Determine the [X, Y] coordinate at the center of the cell enclosing the given text.  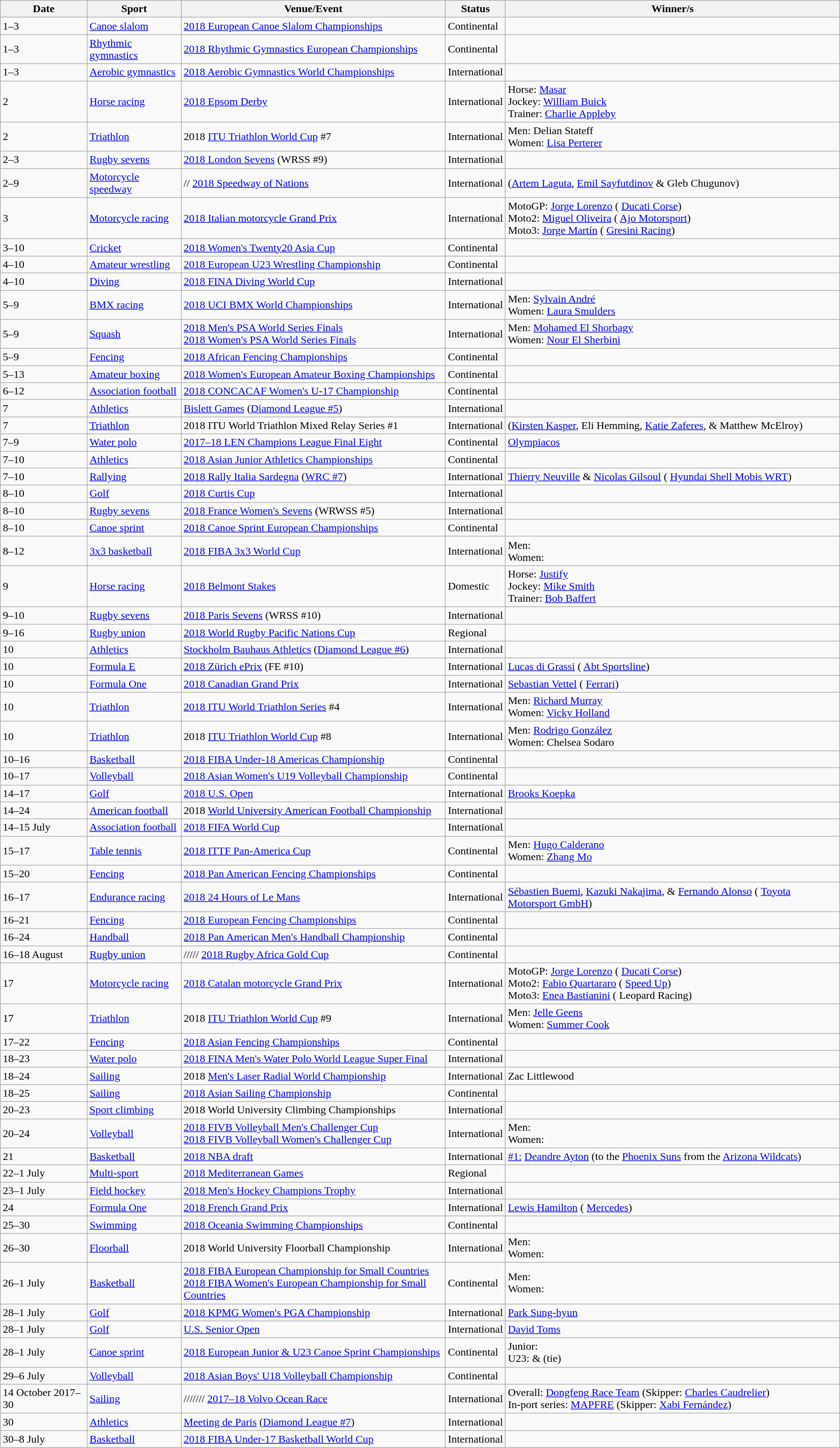
2018 Canoe Sprint European Championships [313, 528]
18–23 [44, 1059]
#1: Deandre Ayton (to the Phoenix Suns from the Arizona Wildcats) [672, 1156]
Formula E [134, 667]
2018 African Fencing Championships [313, 357]
2018 France Women's Sevens (WRWSS #5) [313, 511]
Bislett Games (Diamond League #5) [313, 408]
6–12 [44, 391]
2018 Canadian Grand Prix [313, 684]
3x3 basketball [134, 551]
2018 ITTF Pan-America Cup [313, 851]
Olympiacos [672, 442]
2018 Oceania Swimming Championships [313, 1225]
Date [44, 9]
29–6 July [44, 1376]
14–15 July [44, 827]
2018 Women's European Amateur Boxing Championships [313, 374]
2018 World University Floorball Championship [313, 1247]
Sebastian Vettel ( Ferrari) [672, 684]
2018 CONCACAF Women's U-17 Championship [313, 391]
2018 ITU Triathlon World Cup #7 [313, 136]
Multi-sport [134, 1173]
Rhythmic gymnastics [134, 49]
MotoGP: Jorge Lorenzo ( Ducati Corse)Moto2: Fabio Quartararo ( Speed Up)Moto3: Enea Bastianini ( Leopard Racing) [672, 984]
14–17 [44, 793]
Men: Mohamed El ShorbagyWomen: Nour El Sherbini [672, 334]
9–16 [44, 632]
15–20 [44, 874]
Men: Sylvain AndréWomen: Laura Smulders [672, 304]
2018 FIVB Volleyball Men's Challenger Cup 2018 FIVB Volleyball Women's Challenger Cup [313, 1133]
2018 ITU World Triathlon Series #4 [313, 707]
30 [44, 1422]
Rallying [134, 477]
20–24 [44, 1133]
Table tennis [134, 851]
25–30 [44, 1225]
U.S. Senior Open [313, 1330]
Sport climbing [134, 1110]
// 2018 Speedway of Nations [313, 183]
3–10 [44, 247]
2018 Aerobic Gymnastics World Championships [313, 72]
16–24 [44, 937]
Sébastien Buemi, Kazuki Nakajima, & Fernando Alonso ( Toyota Motorsport GmbH) [672, 897]
2018 FIBA European Championship for Small Countries 2018 FIBA Women's European Championship for Small Countries [313, 1283]
26–1 July [44, 1283]
Floorball [134, 1247]
7–9 [44, 442]
American football [134, 810]
2018 Women's Twenty20 Asia Cup [313, 247]
Men: Jelle GeensWomen: Summer Cook [672, 1019]
2018 Pan American Fencing Championships [313, 874]
9–10 [44, 615]
Squash [134, 334]
Status [476, 9]
2018 Asian Junior Athletics Championships [313, 459]
2018 Pan American Men's Handball Championship [313, 937]
Venue/Event [313, 9]
2018 ITU Triathlon World Cup #9 [313, 1019]
///// 2018 Rugby Africa Gold Cup [313, 954]
18–24 [44, 1076]
2018 Asian Women's U19 Volleyball Championship [313, 776]
2018 FINA Diving World Cup [313, 281]
17–22 [44, 1042]
Horse: MasarJockey: William BuickTrainer: Charlie Appleby [672, 101]
2018 Rally Italia Sardegna (WRC #7) [313, 477]
2018 FIFA World Cup [313, 827]
22–1 July [44, 1173]
Lucas di Grassi ( Abt Sportsline) [672, 667]
(Artem Laguta, Emil Sayfutdinov & Gleb Chugunov) [672, 183]
Handball [134, 937]
14 October 2017–30 [44, 1399]
2018 World University American Football Championship [313, 810]
Zac Littlewood [672, 1076]
(Kirsten Kasper, Eli Hemming, Katie Zaferes, & Matthew McElroy) [672, 425]
2018 Epsom Derby [313, 101]
2018 French Grand Prix [313, 1207]
Canoe slalom [134, 26]
2018 FINA Men's Water Polo World League Super Final [313, 1059]
Winner/s [672, 9]
10–16 [44, 759]
2–3 [44, 160]
14–24 [44, 810]
2018 Asian Sailing Championship [313, 1093]
26–30 [44, 1247]
30–8 July [44, 1439]
Diving [134, 281]
Brooks Koepka [672, 793]
9 [44, 586]
Park Sung-hyun [672, 1312]
10–17 [44, 776]
2018 European U23 Wrestling Championship [313, 264]
Men: Delian StateffWomen: Lisa Perterer [672, 136]
20–23 [44, 1110]
Domestic [476, 586]
2018 FIBA 3x3 World Cup [313, 551]
2018 Belmont Stakes [313, 586]
24 [44, 1207]
David Toms [672, 1330]
2018 European Fencing Championships [313, 920]
Men: Richard MurrayWomen: Vicky Holland [672, 707]
2018 Men's PSA World Series Finals 2018 Women's PSA World Series Finals [313, 334]
2018 Mediterranean Games [313, 1173]
3 [44, 218]
Men: Hugo CalderanoWomen: Zhang Mo [672, 851]
BMX racing [134, 304]
2–9 [44, 183]
Endurance racing [134, 897]
2018 Curtis Cup [313, 494]
2018 Asian Boys' U18 Volleyball Championship [313, 1376]
2018 KPMG Women's PGA Championship [313, 1312]
Cricket [134, 247]
2018 Men's Hockey Champions Trophy [313, 1190]
2018 Men's Laser Radial World Championship [313, 1076]
8–12 [44, 551]
Junior: U23: & (tie) [672, 1352]
Meeting de Paris (Diamond League #7) [313, 1422]
Amateur boxing [134, 374]
21 [44, 1156]
16–18 August [44, 954]
18–25 [44, 1093]
5–13 [44, 374]
2018 World Rugby Pacific Nations Cup [313, 632]
2018 NBA draft [313, 1156]
16–21 [44, 920]
15–17 [44, 851]
2018 London Sevens (WRSS #9) [313, 160]
2018 U.S. Open [313, 793]
2018 Italian motorcycle Grand Prix [313, 218]
23–1 July [44, 1190]
2018 Asian Fencing Championships [313, 1042]
MotoGP: Jorge Lorenzo ( Ducati Corse)Moto2: Miguel Oliveira ( Ajo Motorsport)Moto3: Jorge Martín ( Gresini Racing) [672, 218]
2018 24 Hours of Le Mans [313, 897]
2018 European Canoe Slalom Championships [313, 26]
Stockholm Bauhaus Athletics (Diamond League #6) [313, 650]
2018 Paris Sevens (WRSS #10) [313, 615]
2018 Catalan motorcycle Grand Prix [313, 984]
Sport [134, 9]
2018 UCI BMX World Championships [313, 304]
Lewis Hamilton ( Mercedes) [672, 1207]
Aerobic gymnastics [134, 72]
Overall: Dongfeng Race Team (Skipper: Charles Caudrelier)In-port series: MAPFRE (Skipper: Xabi Fernández) [672, 1399]
2018 World University Climbing Championships [313, 1110]
Thierry Neuville & Nicolas Gilsoul ( Hyundai Shell Mobis WRT) [672, 477]
Field hockey [134, 1190]
16–17 [44, 897]
2018 ITU World Triathlon Mixed Relay Series #1 [313, 425]
Swimming [134, 1225]
2018 FIBA Under-18 Americas Championship [313, 759]
Horse: JustifyJockey: Mike SmithTrainer: Bob Baffert [672, 586]
/////// 2017–18 Volvo Ocean Race [313, 1399]
2017–18 LEN Champions League Final Eight [313, 442]
2018 European Junior & U23 Canoe Sprint Championships [313, 1352]
Motorcycle speedway [134, 183]
2018 Zürich ePrix (FE #10) [313, 667]
2018 ITU Triathlon World Cup #8 [313, 736]
2018 Rhythmic Gymnastics European Championships [313, 49]
Men: Rodrigo GonzálezWomen: Chelsea Sodaro [672, 736]
2018 FIBA Under-17 Basketball World Cup [313, 1439]
Amateur wrestling [134, 264]
